For the text-containing cell, return its midpoint in [X, Y] coordinate format. 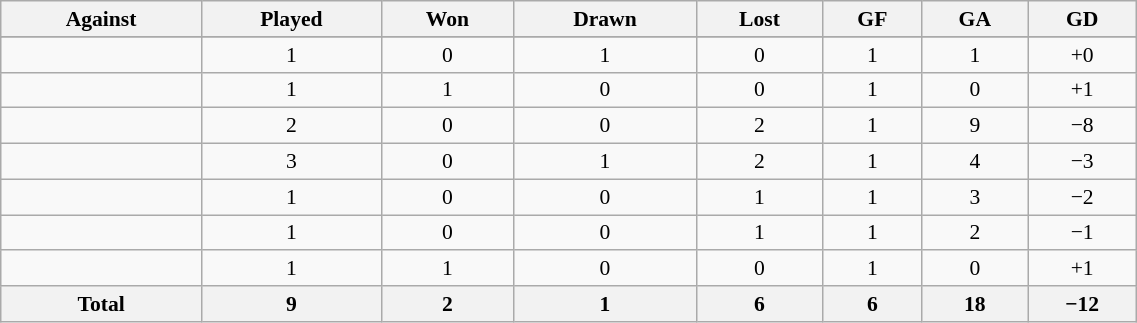
Won [447, 19]
−1 [1082, 233]
+0 [1082, 55]
GA [974, 19]
GD [1082, 19]
Lost [759, 19]
−12 [1082, 304]
GF [872, 19]
−8 [1082, 126]
−2 [1082, 197]
18 [974, 304]
Against [102, 19]
Total [102, 304]
Drawn [606, 19]
−3 [1082, 162]
Played [291, 19]
4 [974, 162]
